Provide the (x, y) coordinate of the cell's center where the given text is located.  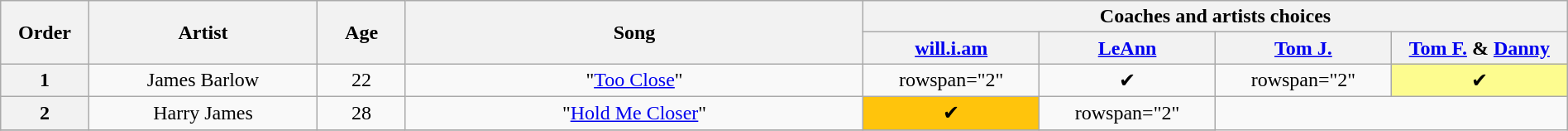
28 (361, 113)
Age (361, 32)
Tom F. & Danny (1479, 48)
Harry James (203, 113)
1 (45, 80)
"Too Close" (633, 80)
Coaches and artists choices (1216, 17)
Tom J. (1303, 48)
James Barlow (203, 80)
"Hold Me Closer" (633, 113)
2 (45, 113)
will.i.am (951, 48)
Song (633, 32)
Artist (203, 32)
22 (361, 80)
Order (45, 32)
LeAnn (1128, 48)
